From the cell containing the given text, extract its center point as [X, Y] coordinate. 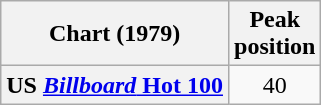
US Billboard Hot 100 [115, 85]
40 [275, 85]
Chart (1979) [115, 34]
Peakposition [275, 34]
